Find where the given text appears and provide that cell's center as (x, y) coordinate. 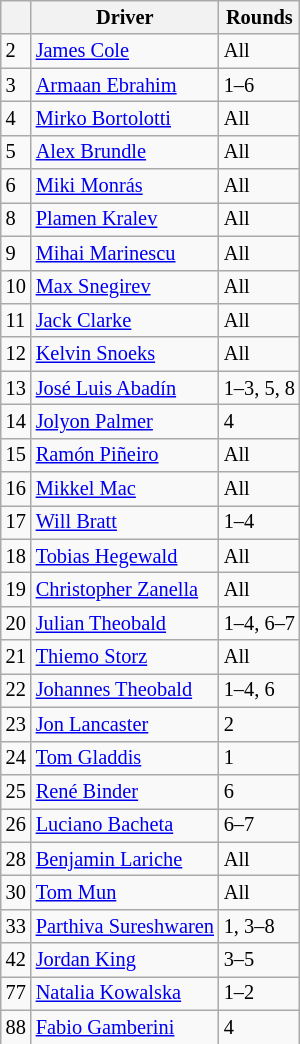
Thiemo Storz (125, 657)
Luciano Bacheta (125, 825)
12 (16, 354)
9 (16, 253)
1–4, 6 (260, 690)
19 (16, 589)
Natalia Kowalska (125, 993)
3–5 (260, 960)
1–2 (260, 993)
25 (16, 791)
1–6 (260, 85)
Mikkel Mac (125, 489)
11 (16, 320)
13 (16, 388)
Tom Gladdis (125, 758)
José Luis Abadín (125, 388)
Mirko Bortolotti (125, 118)
Johannes Theobald (125, 690)
17 (16, 522)
77 (16, 993)
5 (16, 152)
33 (16, 926)
Parthiva Sureshwaren (125, 926)
James Cole (125, 51)
Jordan King (125, 960)
8 (16, 219)
Will Bratt (125, 522)
Benjamin Lariche (125, 859)
Ramón Piñeiro (125, 455)
16 (16, 489)
1, 3–8 (260, 926)
26 (16, 825)
Tobias Hegewald (125, 556)
Mihai Marinescu (125, 253)
28 (16, 859)
Jolyon Palmer (125, 421)
René Binder (125, 791)
6–7 (260, 825)
1–4 (260, 522)
Jack Clarke (125, 320)
Tom Mun (125, 892)
Christopher Zanella (125, 589)
23 (16, 724)
Max Snegirev (125, 287)
Plamen Kralev (125, 219)
Fabio Gamberini (125, 1027)
Alex Brundle (125, 152)
Miki Monrás (125, 186)
Jon Lancaster (125, 724)
Rounds (260, 17)
15 (16, 455)
42 (16, 960)
1–4, 6–7 (260, 623)
1–3, 5, 8 (260, 388)
Driver (125, 17)
18 (16, 556)
20 (16, 623)
24 (16, 758)
10 (16, 287)
Julian Theobald (125, 623)
21 (16, 657)
1 (260, 758)
30 (16, 892)
Kelvin Snoeks (125, 354)
14 (16, 421)
3 (16, 85)
88 (16, 1027)
22 (16, 690)
Armaan Ebrahim (125, 85)
